Find where the given text appears and provide that cell's center as (X, Y) coordinate. 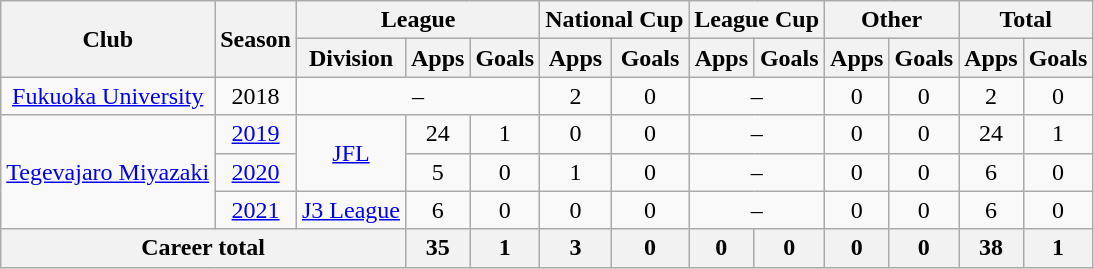
Total (1026, 20)
League (418, 20)
2021 (256, 210)
2019 (256, 134)
Season (256, 39)
Tegevajaro Miyazaki (108, 172)
J3 League (350, 210)
Division (350, 58)
38 (991, 248)
3 (576, 248)
JFL (350, 153)
5 (437, 172)
Club (108, 39)
National Cup (614, 20)
2020 (256, 172)
League Cup (757, 20)
Career total (204, 248)
Other (892, 20)
Fukuoka University (108, 96)
35 (437, 248)
2018 (256, 96)
